Pinpoint the cell where the given text exists, returning its (x, y) midpoint coordinate. 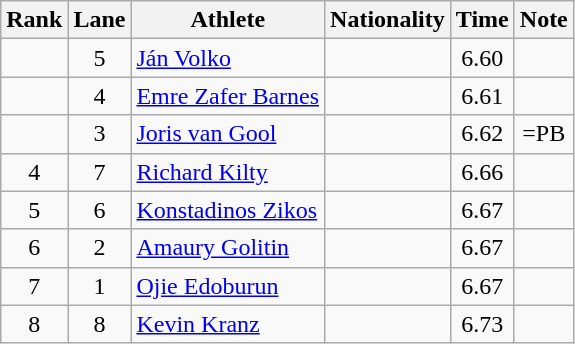
Richard Kilty (228, 172)
3 (100, 134)
Nationality (388, 20)
2 (100, 248)
=PB (544, 134)
Time (482, 20)
Athlete (228, 20)
6.73 (482, 324)
Lane (100, 20)
6.61 (482, 96)
6.60 (482, 58)
Amaury Golitin (228, 248)
Ojie Edoburun (228, 286)
1 (100, 286)
Ján Volko (228, 58)
6.66 (482, 172)
Konstadinos Zikos (228, 210)
Joris van Gool (228, 134)
Emre Zafer Barnes (228, 96)
Rank (34, 20)
6.62 (482, 134)
Note (544, 20)
Kevin Kranz (228, 324)
